Extract the [X, Y] coordinate from the center of the cell holding the provided text.  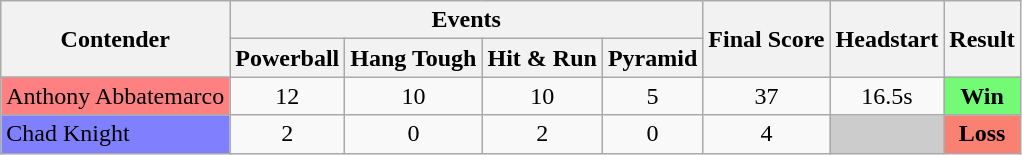
Anthony Abbatemarco [116, 96]
16.5s [887, 96]
Events [466, 20]
12 [288, 96]
5 [652, 96]
Loss [982, 134]
Final Score [766, 39]
4 [766, 134]
Contender [116, 39]
Hang Tough [414, 58]
Result [982, 39]
Win [982, 96]
Hit & Run [542, 58]
Powerball [288, 58]
Pyramid [652, 58]
37 [766, 96]
Chad Knight [116, 134]
Headstart [887, 39]
